Find where the given text appears and provide that cell's center as (X, Y) coordinate. 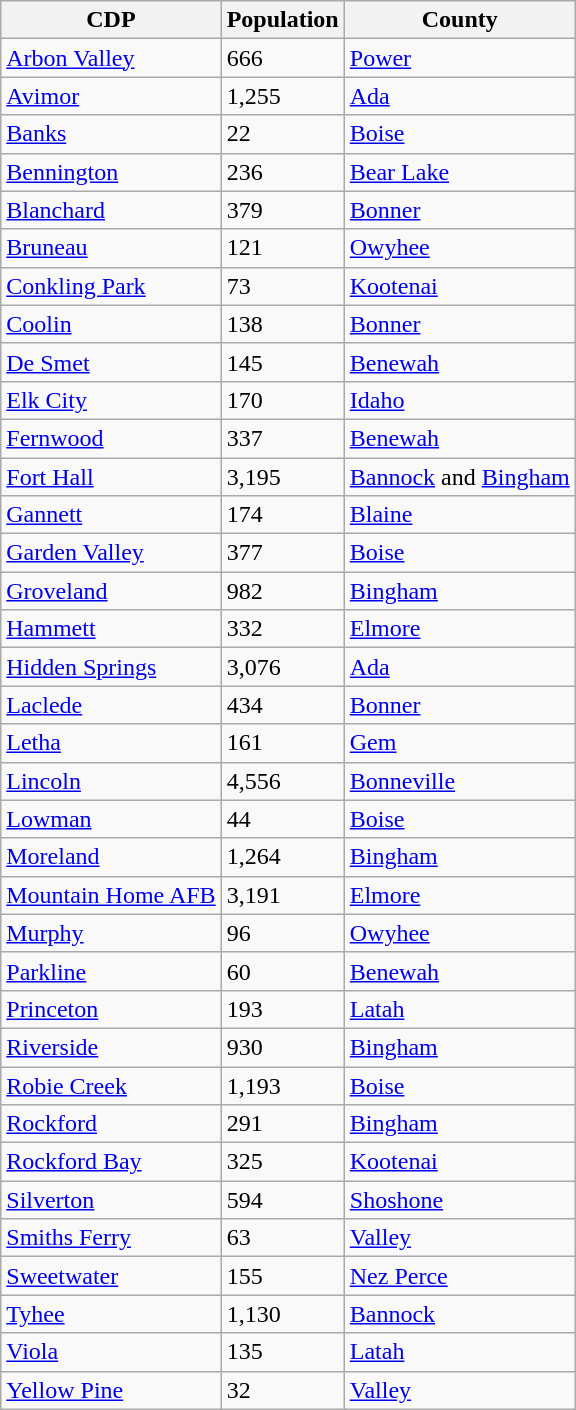
Tyhee (111, 1314)
434 (282, 705)
Rockford (111, 1124)
1,264 (282, 857)
Idaho (460, 400)
174 (282, 515)
1,193 (282, 1085)
44 (282, 819)
Elk City (111, 400)
Population (282, 20)
96 (282, 933)
Coolin (111, 324)
60 (282, 971)
1,255 (282, 96)
Arbon Valley (111, 58)
982 (282, 591)
Smiths Ferry (111, 1238)
Blaine (460, 515)
236 (282, 172)
Yellow Pine (111, 1390)
32 (282, 1390)
Laclede (111, 705)
Shoshone (460, 1200)
325 (282, 1162)
Hammett (111, 629)
73 (282, 286)
Silverton (111, 1200)
Power (460, 58)
Bonneville (460, 781)
Princeton (111, 1009)
138 (282, 324)
145 (282, 362)
Banks (111, 134)
170 (282, 400)
Viola (111, 1352)
Lowman (111, 819)
Fernwood (111, 438)
CDP (111, 20)
Conkling Park (111, 286)
121 (282, 248)
3,195 (282, 477)
594 (282, 1200)
Sweetwater (111, 1276)
Blanchard (111, 210)
Bear Lake (460, 172)
Bannock and Bingham (460, 477)
Avimor (111, 96)
377 (282, 553)
Bannock (460, 1314)
Moreland (111, 857)
Bennington (111, 172)
193 (282, 1009)
Gem (460, 743)
3,076 (282, 667)
Rockford Bay (111, 1162)
1,130 (282, 1314)
Riverside (111, 1047)
332 (282, 629)
135 (282, 1352)
22 (282, 134)
Fort Hall (111, 477)
Murphy (111, 933)
291 (282, 1124)
Parkline (111, 971)
Bruneau (111, 248)
Mountain Home AFB (111, 895)
De Smet (111, 362)
Garden Valley (111, 553)
Lincoln (111, 781)
4,556 (282, 781)
Groveland (111, 591)
666 (282, 58)
161 (282, 743)
3,191 (282, 895)
Gannett (111, 515)
63 (282, 1238)
Nez Perce (460, 1276)
County (460, 20)
Robie Creek (111, 1085)
337 (282, 438)
155 (282, 1276)
Letha (111, 743)
379 (282, 210)
930 (282, 1047)
Hidden Springs (111, 667)
